Identify which cell holds the provided text, then report its (x, y) central coordinate. 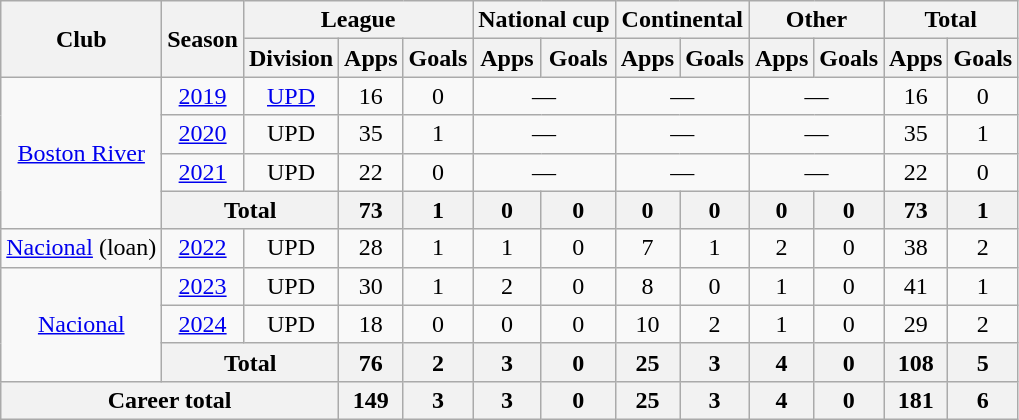
Continental (682, 20)
2024 (203, 324)
5 (983, 362)
30 (371, 286)
Other (816, 20)
2021 (203, 172)
2019 (203, 96)
Career total (170, 400)
29 (916, 324)
28 (371, 248)
41 (916, 286)
2023 (203, 286)
2020 (203, 134)
10 (647, 324)
National cup (544, 20)
2022 (203, 248)
8 (647, 286)
League (358, 20)
38 (916, 248)
6 (983, 400)
76 (371, 362)
Boston River (82, 153)
Division (290, 58)
Season (203, 39)
149 (371, 400)
Nacional (loan) (82, 248)
18 (371, 324)
7 (647, 248)
108 (916, 362)
Nacional (82, 324)
Club (82, 39)
181 (916, 400)
